Provide the (X, Y) coordinate of the cell's center where the given text is located.  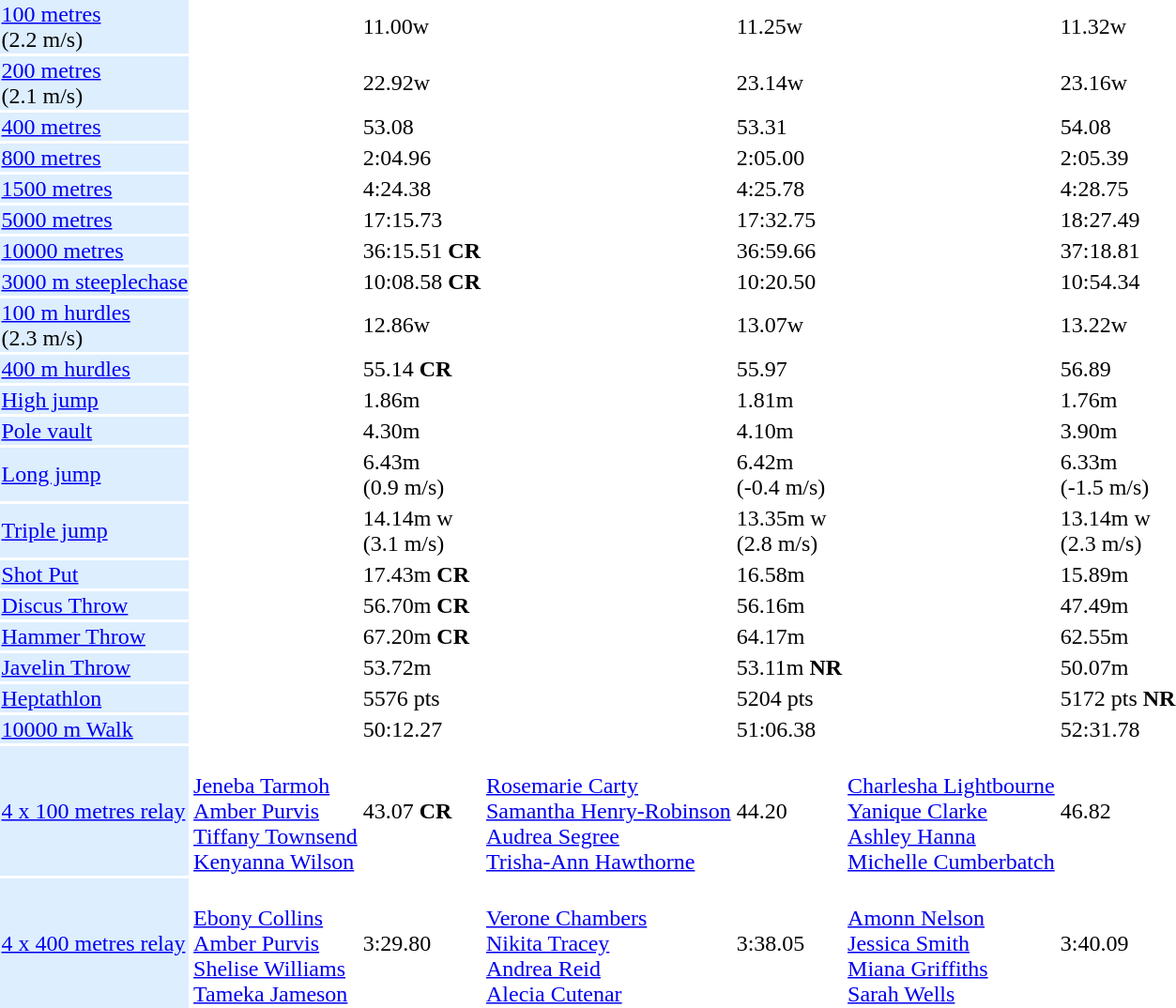
High jump (95, 400)
64.17m (788, 636)
11.25w (788, 26)
14.14m w (3.1 m/s) (421, 531)
11.00w (421, 26)
17:15.73 (421, 220)
3:38.05 (788, 943)
Amonn Nelson Jessica Smith Miana Griffiths Sarah Wells (952, 943)
5000 metres (95, 220)
4:24.38 (421, 189)
53.11m NR (788, 667)
Shot Put (95, 574)
13.07w (788, 325)
53.72m (421, 667)
Ebony Collins Amber Purvis Shelise Williams Tameka Jameson (276, 943)
23.14w (788, 83)
4 x 400 metres relay (95, 943)
17:32.75 (788, 220)
Long jump (95, 475)
43.07 CR (421, 811)
1500 metres (95, 189)
400 metres (95, 127)
22.92w (421, 83)
17.43m CR (421, 574)
10:08.58 CR (421, 282)
2:05.00 (788, 158)
50:12.27 (421, 729)
5204 pts (788, 698)
Hammer Throw (95, 636)
2:04.96 (421, 158)
10000 metres (95, 251)
5576 pts (421, 698)
Rosemarie Carty Samantha Henry-Robinson Audrea Segree Trisha-Ann Hawthorne (609, 811)
56.16m (788, 605)
800 metres (95, 158)
Javelin Throw (95, 667)
53.08 (421, 127)
400 m hurdles (95, 369)
56.70m CR (421, 605)
200 metres (2.1 m/s) (95, 83)
Jeneba Tarmoh Amber Purvis Tiffany Townsend Kenyanna Wilson (276, 811)
Discus Throw (95, 605)
Verone Chambers Nikita Tracey Andrea Reid Alecia Cutenar (609, 943)
36:15.51 CR (421, 251)
6.42m (-0.4 m/s) (788, 475)
4 x 100 metres relay (95, 811)
16.58m (788, 574)
6.43m (0.9 m/s) (421, 475)
Triple jump (95, 531)
12.86w (421, 325)
Charlesha Lightbourne Yanique Clarke Ashley Hanna Michelle Cumberbatch (952, 811)
10000 m Walk (95, 729)
4:25.78 (788, 189)
Heptathlon (95, 698)
51:06.38 (788, 729)
36:59.66 (788, 251)
100 m hurdles (2.3 m/s) (95, 325)
4.30m (421, 431)
3000 m steeplechase (95, 282)
55.14 CR (421, 369)
3:29.80 (421, 943)
100 metres (2.2 m/s) (95, 26)
10:20.50 (788, 282)
67.20m CR (421, 636)
Pole vault (95, 431)
55.97 (788, 369)
53.31 (788, 127)
1.86m (421, 400)
4.10m (788, 431)
1.81m (788, 400)
13.35m w (2.8 m/s) (788, 531)
44.20 (788, 811)
